Pinpoint the cell where the given text exists, returning its [X, Y] midpoint coordinate. 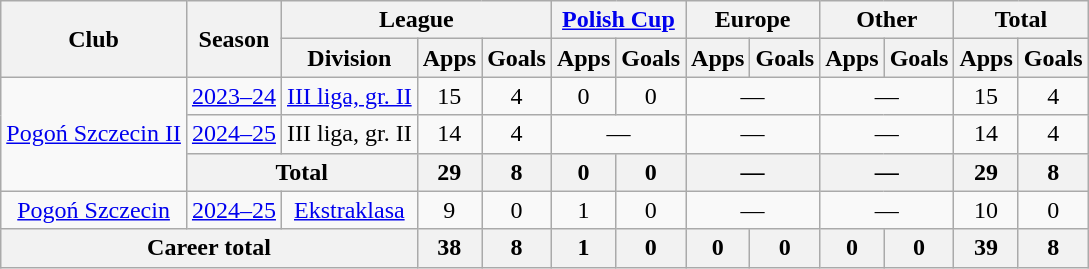
Ekstraklasa [349, 210]
Pogoń Szczecin [94, 210]
Pogoń Szczecin II [94, 134]
9 [449, 210]
Europe [753, 20]
League [416, 20]
10 [986, 210]
39 [986, 248]
Season [234, 39]
Division [349, 58]
Club [94, 39]
Other [887, 20]
Career total [209, 248]
2023–24 [234, 96]
Polish Cup [618, 20]
38 [449, 248]
